Search for the cell housing the specified text and yield its (X, Y) center coordinate. 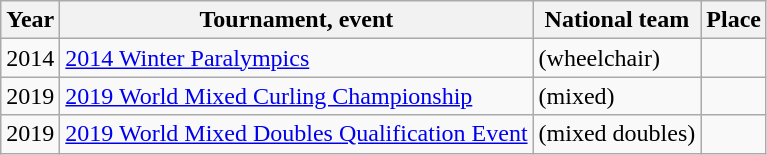
2014 (30, 58)
(wheelchair) (617, 58)
2014 Winter Paralympics (296, 58)
(mixed doubles) (617, 134)
2019 World Mixed Curling Championship (296, 96)
Year (30, 20)
National team (617, 20)
Place (734, 20)
Tournament, event (296, 20)
2019 World Mixed Doubles Qualification Event (296, 134)
(mixed) (617, 96)
